For the text-containing cell, return its midpoint in (x, y) coordinate format. 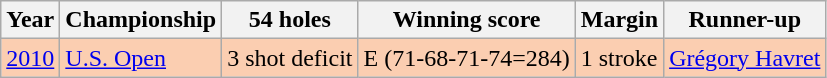
Winning score (466, 20)
E (71-68-71-74=284) (466, 58)
1 stroke (619, 58)
3 shot deficit (290, 58)
Margin (619, 20)
Runner-up (745, 20)
U.S. Open (141, 58)
54 holes (290, 20)
Grégory Havret (745, 58)
2010 (30, 58)
Championship (141, 20)
Year (30, 20)
